Search for the cell housing the specified text and yield its (x, y) center coordinate. 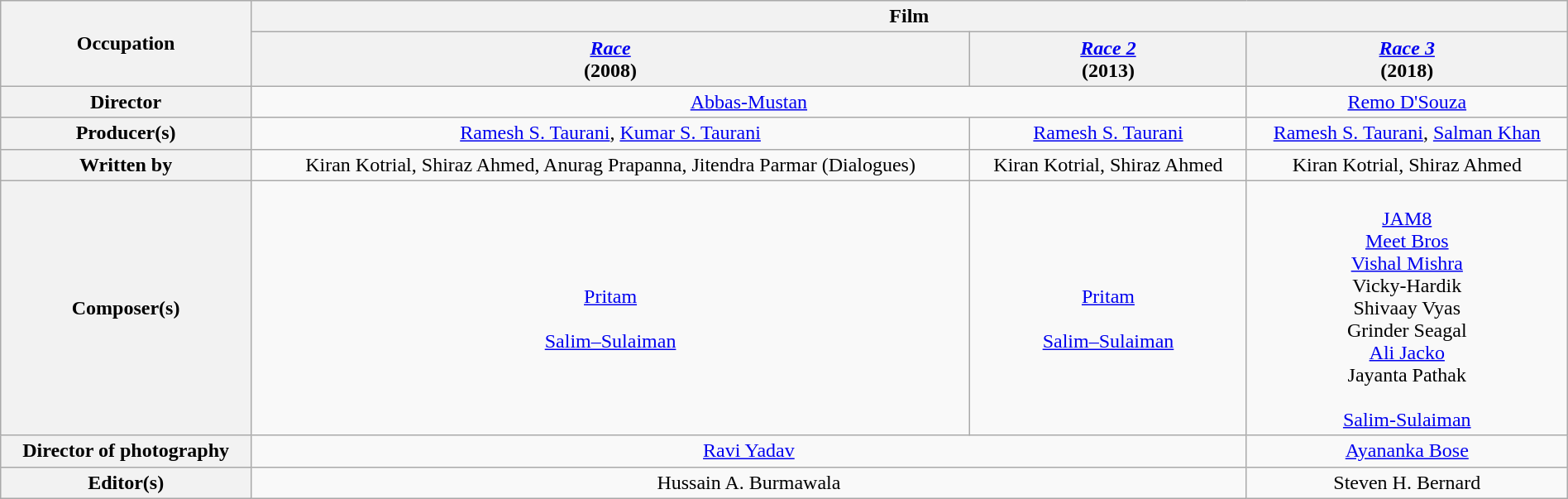
Race 2 (2013) (1108, 60)
Ravi Yadav (748, 451)
Ramesh S. Taurani, Salman Khan (1407, 133)
Race (2008) (610, 60)
Ramesh S. Taurani (1108, 133)
Ayananka Bose (1407, 451)
JAM8Meet BrosVishal MishraVicky-HardikShivaay VyasGrinder SeagalAli JackoJayanta PathakSalim-Sulaiman (1407, 308)
Ramesh S. Taurani, Kumar S. Taurani (610, 133)
Abbas-Mustan (748, 102)
Composer(s) (126, 308)
Pritam Salim–Sulaiman (610, 308)
Director (126, 102)
Steven H. Bernard (1407, 482)
Producer(s) (126, 133)
Hussain A. Burmawala (748, 482)
Race 3 (2018) (1407, 60)
Written by (126, 165)
Occupation (126, 43)
Editor(s) (126, 482)
Kiran Kotrial, Shiraz Ahmed, Anurag Prapanna, Jitendra Parmar (Dialogues) (610, 165)
Director of photography (126, 451)
PritamSalim–Sulaiman (1108, 308)
Remo D'Souza (1407, 102)
Film (909, 17)
